Scan for the cell matching the given text and deliver its (X, Y) coordinate at center. 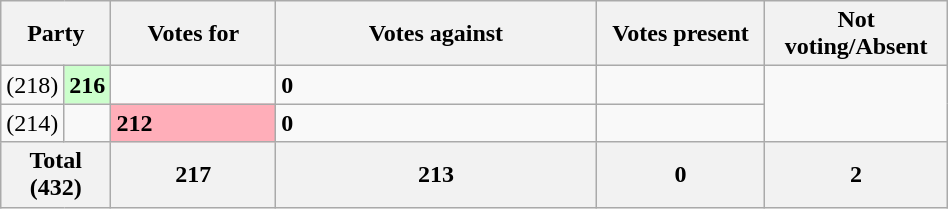
213 (436, 174)
2 (856, 174)
Votes against (436, 34)
216 (88, 85)
217 (194, 174)
Total (432) (56, 174)
Not voting/Absent (856, 34)
212 (194, 123)
Party (56, 34)
Votes for (194, 34)
(218) (32, 85)
Votes present (680, 34)
(214) (32, 123)
